From the cell containing the given text, extract its center point as (x, y) coordinate. 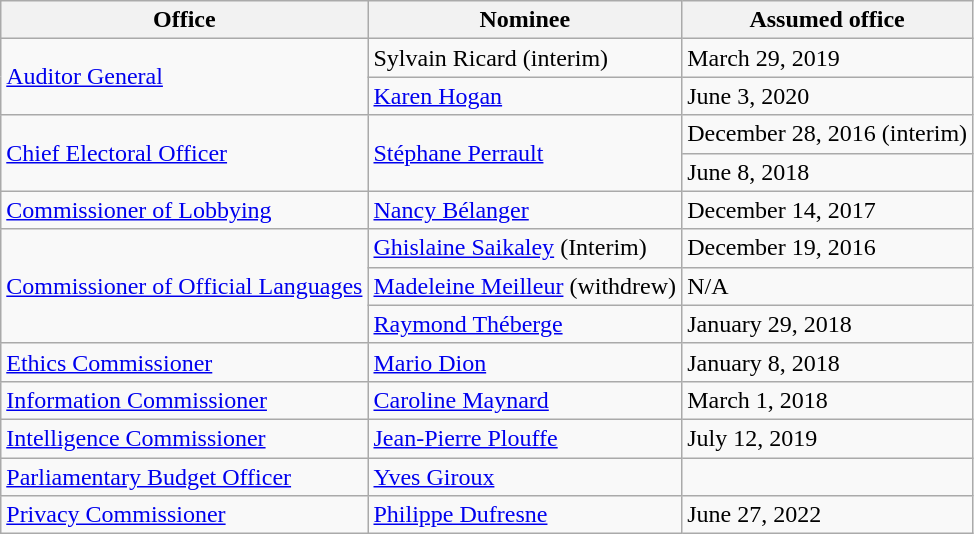
Stéphane Perrault (525, 153)
Nancy Bélanger (525, 210)
December 14, 2017 (828, 210)
Parliamentary Budget Officer (184, 477)
Auditor General (184, 77)
Madeleine Meilleur (withdrew) (525, 286)
Chief Electoral Officer (184, 153)
December 28, 2016 (interim) (828, 134)
Mario Dion (525, 362)
Commissioner of Lobbying (184, 210)
January 29, 2018 (828, 324)
Ghislaine Saikaley (Interim) (525, 248)
July 12, 2019 (828, 438)
Karen Hogan (525, 96)
Information Commissioner (184, 400)
Ethics Commissioner (184, 362)
December 19, 2016 (828, 248)
Jean-Pierre Plouffe (525, 438)
Raymond Théberge (525, 324)
March 1, 2018 (828, 400)
Philippe Dufresne (525, 515)
Commissioner of Official Languages (184, 286)
Caroline Maynard (525, 400)
Nominee (525, 20)
January 8, 2018 (828, 362)
June 8, 2018 (828, 172)
Sylvain Ricard (interim) (525, 58)
Assumed office (828, 20)
Privacy Commissioner (184, 515)
March 29, 2019 (828, 58)
Yves Giroux (525, 477)
June 27, 2022 (828, 515)
June 3, 2020 (828, 96)
Office (184, 20)
N/A (828, 286)
Intelligence Commissioner (184, 438)
